Identify which cell holds the provided text, then report its (X, Y) central coordinate. 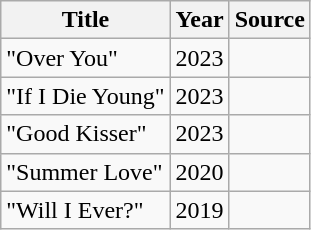
Source (270, 20)
"If I Die Young" (86, 96)
"Good Kisser" (86, 134)
"Over You" (86, 58)
Title (86, 20)
Year (200, 20)
"Summer Love" (86, 172)
2019 (200, 210)
"Will I Ever?" (86, 210)
2020 (200, 172)
